Return the (x, y) coordinate for the center point of the cell that contains the specified text.  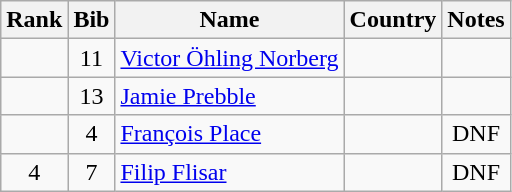
Victor Öhling Norberg (230, 58)
Rank (34, 20)
Jamie Prebble (230, 96)
François Place (230, 134)
Filip Flisar (230, 172)
Bib (92, 20)
Country (393, 20)
7 (92, 172)
11 (92, 58)
13 (92, 96)
Notes (476, 20)
Name (230, 20)
